Capture the cell that displays the provided text and extract its [X, Y] central coordinate. 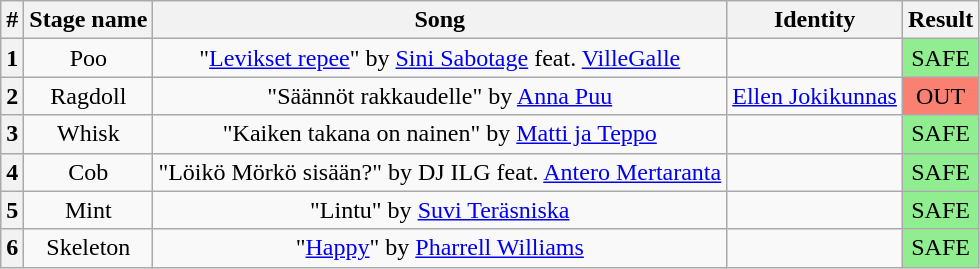
Skeleton [88, 248]
Mint [88, 210]
OUT [940, 96]
Identity [815, 20]
1 [12, 58]
Whisk [88, 134]
Ellen Jokikunnas [815, 96]
"Levikset repee" by Sini Sabotage feat. VilleGalle [440, 58]
2 [12, 96]
Stage name [88, 20]
"Löikö Mörkö sisään?" by DJ ILG feat. Antero Mertaranta [440, 172]
"Happy" by Pharrell Williams [440, 248]
Song [440, 20]
Cob [88, 172]
"Säännöt rakkaudelle" by Anna Puu [440, 96]
5 [12, 210]
Result [940, 20]
3 [12, 134]
4 [12, 172]
"Lintu" by Suvi Teräsniska [440, 210]
# [12, 20]
Poo [88, 58]
Ragdoll [88, 96]
6 [12, 248]
"Kaiken takana on nainen" by Matti ja Teppo [440, 134]
